Capture the cell that displays the provided text and extract its (x, y) central coordinate. 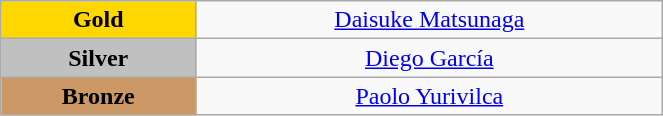
Bronze (98, 96)
Silver (98, 58)
Diego García (430, 58)
Paolo Yurivilca (430, 96)
Daisuke Matsunaga (430, 20)
Gold (98, 20)
